Capture the cell that displays the provided text and extract its [X, Y] central coordinate. 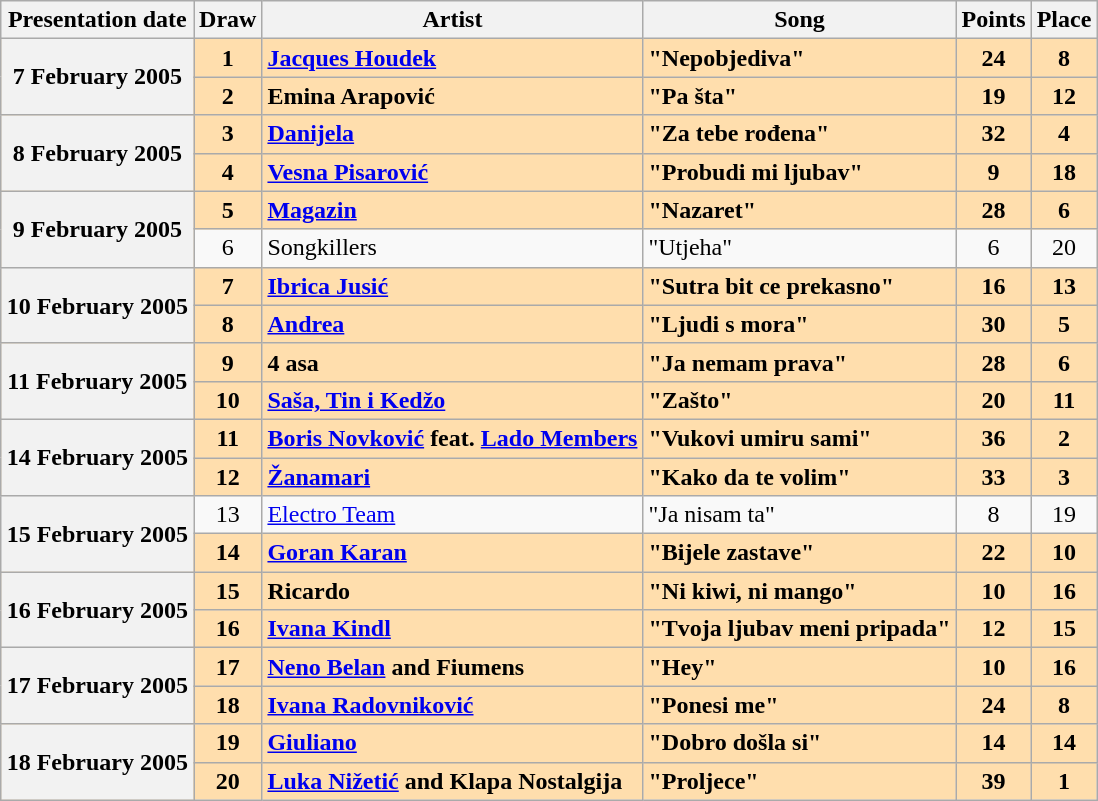
Artist [452, 20]
"Tvoja ljubav meni pripada" [800, 629]
39 [994, 781]
Saša, Tin i Kedžo [452, 400]
36 [994, 438]
18 February 2005 [97, 762]
"Ja nisam ta" [800, 515]
Draw [228, 20]
Neno Belan and Fiumens [452, 667]
Place [1064, 20]
Vesna Pisarović [452, 172]
"Za tebe rođena" [800, 134]
Ivana Radovniković [452, 705]
"Vukovi umiru sami" [800, 438]
"Dobro došla si" [800, 743]
30 [994, 324]
Song [800, 20]
"Zašto" [800, 400]
16 February 2005 [97, 610]
Presentation date [97, 20]
14 February 2005 [97, 457]
"Sutra bit ce prekasno" [800, 286]
Danijela [452, 134]
"Kako da te volim" [800, 477]
Žanamari [452, 477]
"Hey" [800, 667]
4 asa [452, 362]
7 [228, 286]
Ricardo [452, 591]
Ivana Kindl [452, 629]
"Proljece" [800, 781]
"Probudi mi ljubav" [800, 172]
10 February 2005 [97, 305]
22 [994, 553]
Luka Nižetić and Klapa Nostalgija [452, 781]
"Ni kiwi, ni mango" [800, 591]
Emina Arapović [452, 96]
Points [994, 20]
"Pa šta" [800, 96]
32 [994, 134]
17 [228, 667]
Electro Team [452, 515]
Andrea [452, 324]
17 February 2005 [97, 686]
15 February 2005 [97, 534]
"Nazaret" [800, 210]
11 February 2005 [97, 381]
"Bijele zastave" [800, 553]
Boris Novković feat. Lado Members [452, 438]
Ibrica Jusić [452, 286]
"Ja nemam prava" [800, 362]
"Ponesi me" [800, 705]
Giuliano [452, 743]
33 [994, 477]
9 February 2005 [97, 229]
Magazin [452, 210]
"Nepobjediva" [800, 58]
Jacques Houdek [452, 58]
8 February 2005 [97, 153]
Songkillers [452, 248]
7 February 2005 [97, 77]
Goran Karan [452, 553]
"Utjeha" [800, 248]
"Ljudi s mora" [800, 324]
